Extract the [X, Y] coordinate from the center of the cell holding the provided text.  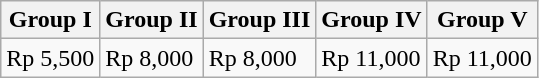
Group II [152, 20]
Group V [482, 20]
Group I [50, 20]
Group III [260, 20]
Group IV [372, 20]
Rp 5,500 [50, 58]
